Return (X, Y) of the center of cell containing provided text 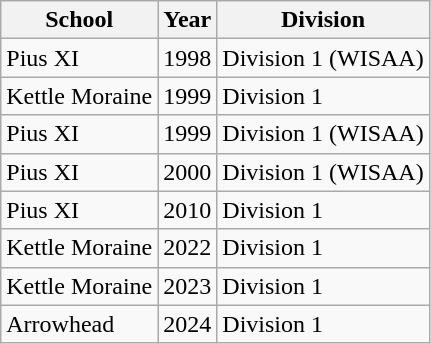
Year (188, 20)
2010 (188, 210)
2023 (188, 286)
Division (323, 20)
2000 (188, 172)
School (80, 20)
2022 (188, 248)
1998 (188, 58)
Arrowhead (80, 324)
2024 (188, 324)
